Identify which cell holds the provided text, then report its (X, Y) central coordinate. 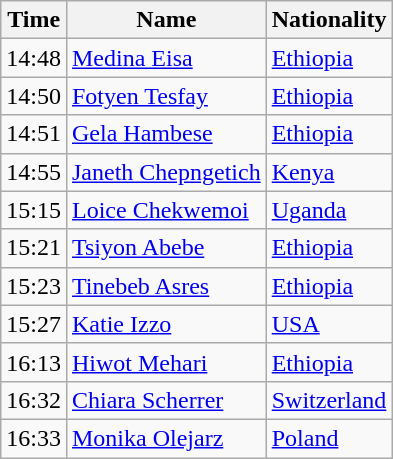
15:15 (34, 210)
Katie Izzo (166, 324)
16:33 (34, 438)
14:48 (34, 58)
Poland (329, 438)
USA (329, 324)
Switzerland (329, 400)
Monika Olejarz (166, 438)
Nationality (329, 20)
14:55 (34, 172)
Gela Hambese (166, 134)
Name (166, 20)
16:32 (34, 400)
Hiwot Mehari (166, 362)
Kenya (329, 172)
14:50 (34, 96)
Chiara Scherrer (166, 400)
16:13 (34, 362)
Tinebeb Asres (166, 286)
14:51 (34, 134)
Loice Chekwemoi (166, 210)
15:21 (34, 248)
15:23 (34, 286)
Janeth Chepngetich (166, 172)
Uganda (329, 210)
Fotyen Tesfay (166, 96)
15:27 (34, 324)
Medina Eisa (166, 58)
Time (34, 20)
Tsiyon Abebe (166, 248)
